Determine the (X, Y) coordinate at the center of the cell enclosing the given text.  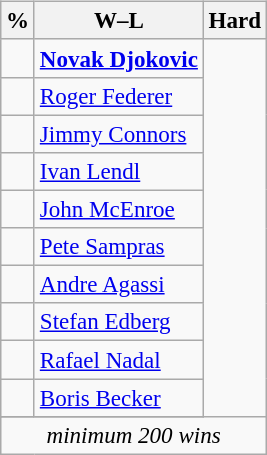
John McEnroe (118, 209)
W–L (118, 21)
Boris Becker (118, 398)
Rafael Nadal (118, 360)
Stefan Edberg (118, 322)
Roger Federer (118, 96)
Novak Djokovic (118, 58)
Pete Sampras (118, 247)
% (18, 21)
Ivan Lendl (118, 172)
Hard (234, 21)
Jimmy Connors (118, 134)
minimum 200 wins (134, 435)
Andre Agassi (118, 285)
